Extract the (x, y) coordinate from the center of the cell holding the provided text.  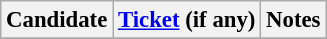
Ticket (if any) (187, 20)
Candidate (57, 20)
Notes (294, 20)
